From the cell containing the given text, extract its center point as [x, y] coordinate. 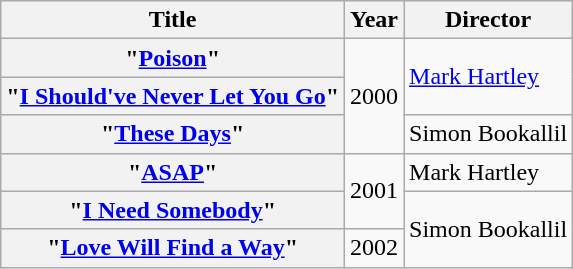
"Poison" [173, 58]
"Love Will Find a Way" [173, 248]
2000 [374, 96]
2002 [374, 248]
"These Days" [173, 134]
Director [488, 20]
Year [374, 20]
2001 [374, 191]
"I Need Somebody" [173, 210]
"ASAP" [173, 172]
Title [173, 20]
"I Should've Never Let You Go" [173, 96]
